From the cell containing the given text, extract its center point as [X, Y] coordinate. 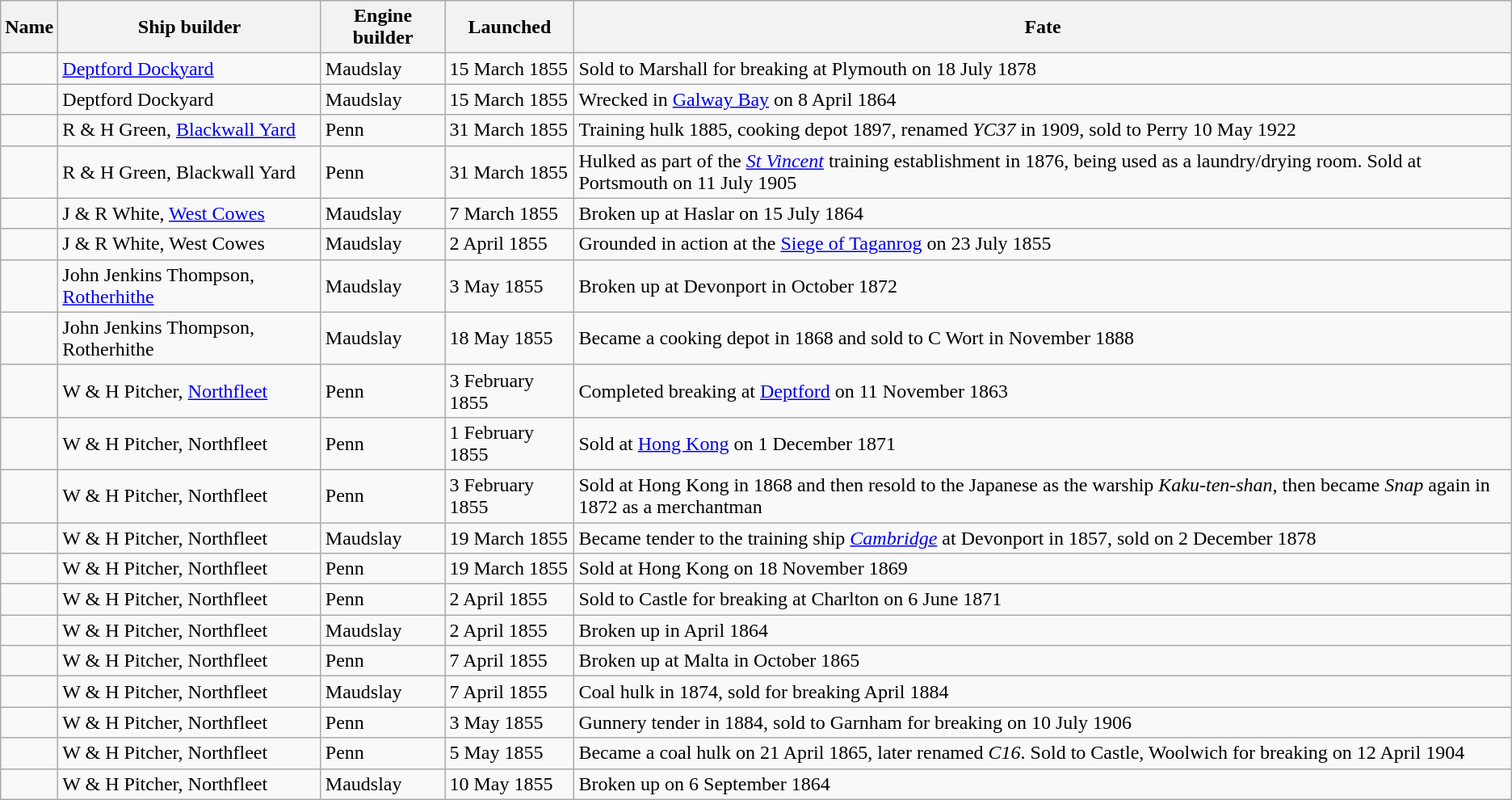
Sold to Marshall for breaking at Plymouth on 18 July 1878 [1043, 69]
10 May 1855 [510, 784]
Completed breaking at Deptford on 11 November 1863 [1043, 391]
Sold at Hong Kong on 1 December 1871 [1043, 443]
18 May 1855 [510, 338]
Grounded in action at the Siege of Taganrog on 23 July 1855 [1043, 244]
Became a coal hulk on 21 April 1865, later renamed C16. Sold to Castle, Woolwich for breaking on 12 April 1904 [1043, 753]
Hulked as part of the St Vincent training establishment in 1876, being used as a laundry/drying room. Sold at Portsmouth on 11 July 1905 [1043, 171]
Coal hulk in 1874, sold for breaking April 1884 [1043, 692]
5 May 1855 [510, 753]
Ship builder [190, 27]
7 March 1855 [510, 213]
Engine builder [383, 27]
Training hulk 1885, cooking depot 1897, renamed YC37 in 1909, sold to Perry 10 May 1922 [1043, 130]
Wrecked in Galway Bay on 8 April 1864 [1043, 99]
Broken up at Devonport in October 1872 [1043, 286]
Broken up in April 1864 [1043, 630]
Gunnery tender in 1884, sold to Garnham for breaking on 10 July 1906 [1043, 722]
Sold to Castle for breaking at Charlton on 6 June 1871 [1043, 600]
1 February 1855 [510, 443]
Broken up at Haslar on 15 July 1864 [1043, 213]
Became tender to the training ship Cambridge at Devonport in 1857, sold on 2 December 1878 [1043, 537]
Sold at Hong Kong on 18 November 1869 [1043, 569]
Fate [1043, 27]
Became a cooking depot in 1868 and sold to C Wort in November 1888 [1043, 338]
Broken up on 6 September 1864 [1043, 784]
Launched [510, 27]
Broken up at Malta in October 1865 [1043, 661]
Sold at Hong Kong in 1868 and then resold to the Japanese as the warship Kaku-ten-shan, then became Snap again in 1872 as a merchantman [1043, 496]
Name [29, 27]
